Determine the [x, y] coordinate at the center of the cell enclosing the given text.  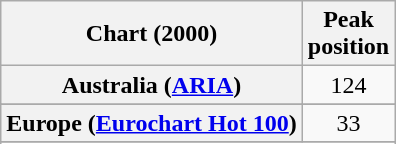
Australia (ARIA) [152, 85]
33 [348, 123]
124 [348, 85]
Europe (Eurochart Hot 100) [152, 123]
Peakposition [348, 34]
Chart (2000) [152, 34]
